Identify which cell holds the provided text, then report its [X, Y] central coordinate. 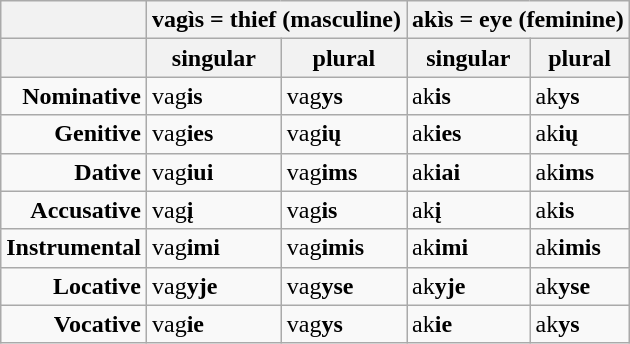
akie [468, 324]
vagie [214, 324]
vagių [344, 134]
vagìs = thief (masculine) [276, 20]
akių [580, 134]
Accusative [74, 210]
vagį [214, 210]
vagies [214, 134]
Instrumental [74, 248]
akimis [580, 248]
Locative [74, 286]
akìs = eye (feminine) [518, 20]
Dative [74, 172]
akies [468, 134]
vagyje [214, 286]
vagyse [344, 286]
akimi [468, 248]
vagiui [214, 172]
akims [580, 172]
Genitive [74, 134]
vagimis [344, 248]
akyse [580, 286]
Vocative [74, 324]
akyje [468, 286]
akį [468, 210]
akiai [468, 172]
vagims [344, 172]
vagimi [214, 248]
Nominative [74, 96]
